Capture the cell that displays the provided text and extract its [x, y] central coordinate. 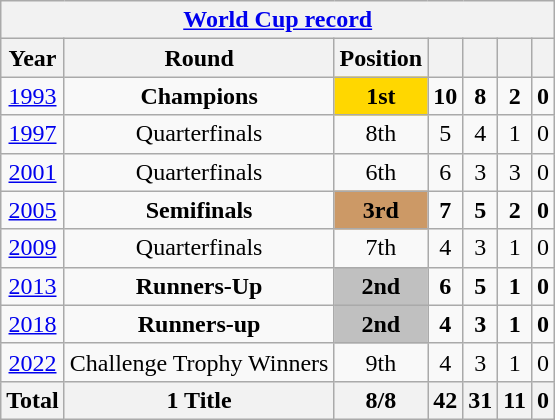
Year [33, 58]
Champions [199, 96]
World Cup record [278, 20]
10 [446, 96]
2018 [33, 324]
11 [515, 400]
1 Title [199, 400]
3rd [381, 210]
31 [480, 400]
Challenge Trophy Winners [199, 362]
8th [381, 134]
Runners-up [199, 324]
Semifinals [199, 210]
8/8 [381, 400]
8 [480, 96]
7 [446, 210]
Total [33, 400]
1997 [33, 134]
1993 [33, 96]
Runners-Up [199, 286]
2013 [33, 286]
42 [446, 400]
Round [199, 58]
2009 [33, 248]
Position [381, 58]
2005 [33, 210]
6th [381, 172]
9th [381, 362]
2001 [33, 172]
7th [381, 248]
2022 [33, 362]
1st [381, 96]
